Search for the cell housing the specified text and yield its (X, Y) center coordinate. 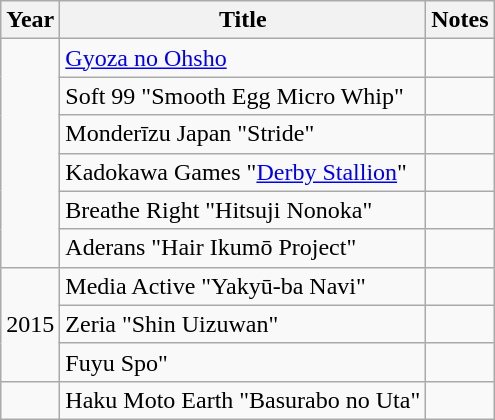
Gyoza no Ohsho (243, 58)
Soft 99 "Smooth Egg Micro Whip" (243, 96)
Year (30, 20)
Fuyu Spo" (243, 362)
Title (243, 20)
Zeria "Shin Uizuwan" (243, 324)
Kadokawa Games "Derby Stallion" (243, 172)
Haku Moto Earth "Basurabo no Uta" (243, 400)
Media Active "Yakyū-ba Navi" (243, 286)
Monderīzu Japan "Stride" (243, 134)
Aderans "Hair Ikumō Project" (243, 248)
2015 (30, 324)
Notes (460, 20)
Breathe Right "Hitsuji Nonoka" (243, 210)
